Detect which cell encompasses the target text, then output its (x, y) center coordinate. 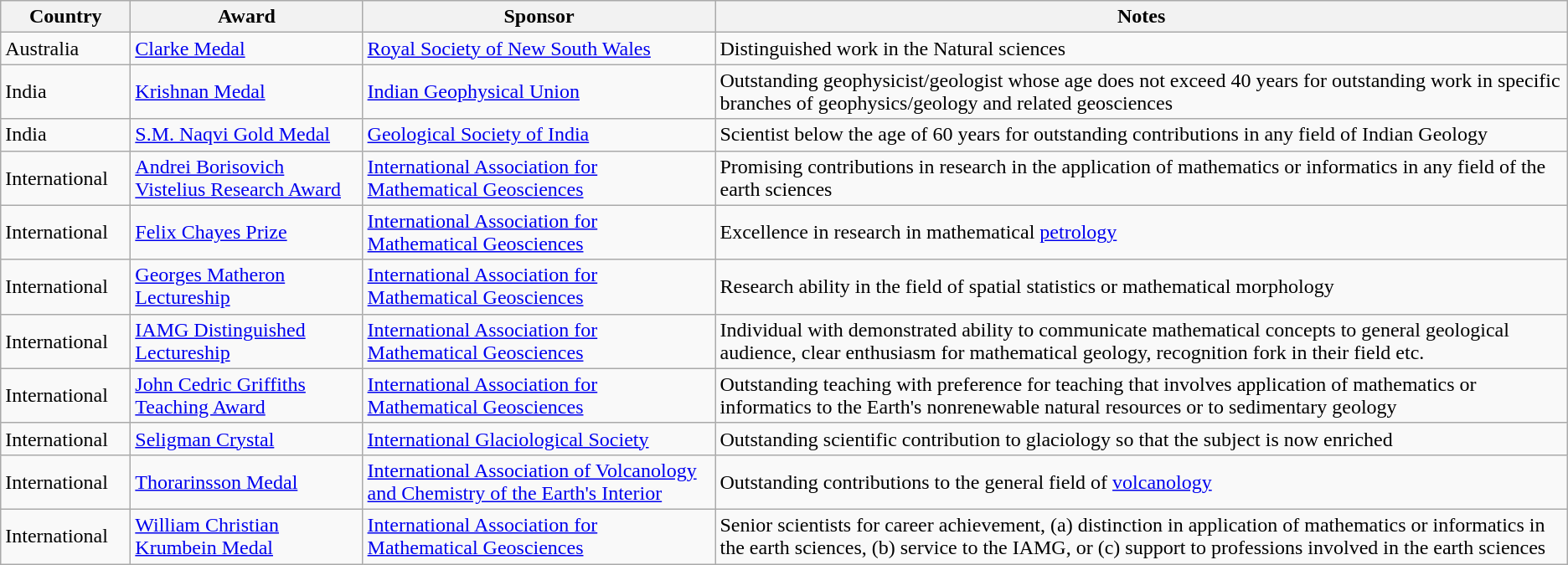
International Association of Volcanology and Chemistry of the Earth's Interior (539, 482)
Australia (65, 49)
Thorarinsson Medal (246, 482)
International Glaciological Society (539, 439)
Outstanding contributions to the general field of volcanology (1141, 482)
Excellence in research in mathematical petrology (1141, 233)
Outstanding scientific contribution to glaciology so that the subject is now enriched (1141, 439)
Georges Matheron Lectureship (246, 286)
Krishnan Medal (246, 92)
William Christian Krumbein Medal (246, 536)
Sponsor (539, 17)
Royal Society of New South Wales (539, 49)
Scientist below the age of 60 years for outstanding contributions in any field of Indian Geology (1141, 135)
Felix Chayes Prize (246, 233)
Country (65, 17)
Promising contributions in research in the application of mathematics or informatics in any field of the earth sciences (1141, 177)
Seligman Crystal (246, 439)
S.M. Naqvi Gold Medal (246, 135)
IAMG Distinguished Lectureship (246, 342)
Distinguished work in the Natural sciences (1141, 49)
Indian Geophysical Union (539, 92)
Geological Society of India (539, 135)
Award (246, 17)
John Cedric Griffiths Teaching Award (246, 395)
Clarke Medal (246, 49)
Research ability in the field of spatial statistics or mathematical morphology (1141, 286)
Andrei Borisovich Vistelius Research Award (246, 177)
Notes (1141, 17)
